Scan for the cell matching the given text and deliver its (X, Y) coordinate at center. 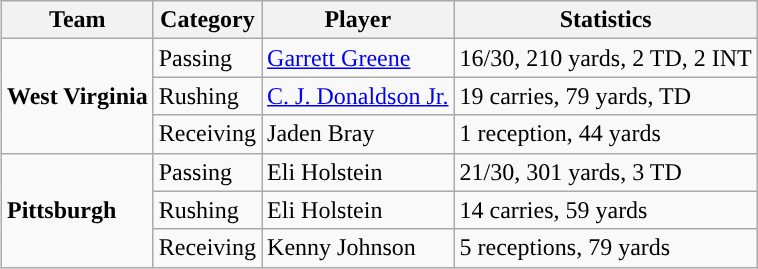
Pittsburgh (77, 210)
Team (77, 20)
14 carries, 59 yards (606, 210)
C. J. Donaldson Jr. (358, 96)
Player (358, 20)
West Virginia (77, 96)
Kenny Johnson (358, 248)
21/30, 301 yards, 3 TD (606, 172)
19 carries, 79 yards, TD (606, 96)
16/30, 210 yards, 2 TD, 2 INT (606, 58)
Category (207, 20)
1 reception, 44 yards (606, 134)
Jaden Bray (358, 134)
5 receptions, 79 yards (606, 248)
Garrett Greene (358, 58)
Statistics (606, 20)
